For the text-containing cell, return its midpoint in (X, Y) coordinate format. 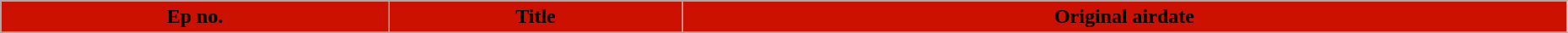
Original airdate (1125, 17)
Title (535, 17)
Ep no. (196, 17)
